Scan for the cell matching the given text and deliver its [x, y] coordinate at center. 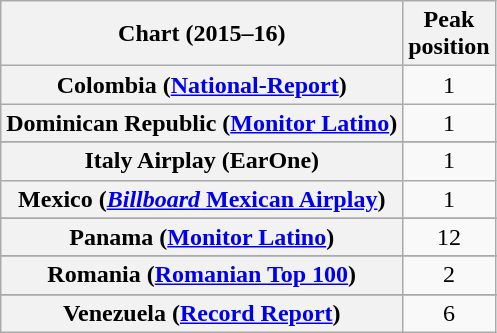
Dominican Republic (Monitor Latino) [202, 123]
Chart (2015–16) [202, 34]
2 [449, 275]
6 [449, 313]
Colombia (National-Report) [202, 85]
Venezuela (Record Report) [202, 313]
Peakposition [449, 34]
Panama (Monitor Latino) [202, 237]
12 [449, 237]
Mexico (Billboard Mexican Airplay) [202, 199]
Romania (Romanian Top 100) [202, 275]
Italy Airplay (EarOne) [202, 161]
